Identify which cell holds the provided text, then report its [x, y] central coordinate. 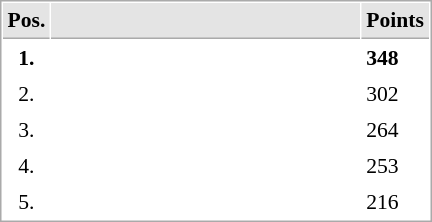
216 [396, 201]
348 [396, 57]
4. [26, 165]
5. [26, 201]
2. [26, 93]
264 [396, 129]
Pos. [26, 21]
1. [26, 57]
253 [396, 165]
Points [396, 21]
3. [26, 129]
302 [396, 93]
